Return [X, Y] of the center of cell containing provided text 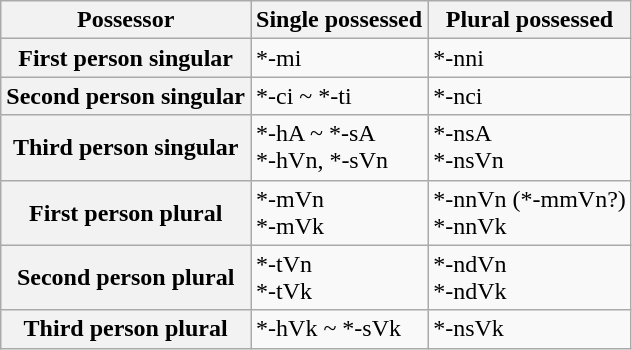
*-ndVn*-ndVk [530, 278]
*-nnVn (*-mmVn?)*-nnVk [530, 212]
Second person singular [126, 96]
Single possessed [340, 20]
*-mVn*-mVk [340, 212]
*-nni [530, 58]
*-hVk ~ *-sVk [340, 329]
Plural possessed [530, 20]
*-mi [340, 58]
Third person singular [126, 148]
*-tVn*-tVk [340, 278]
First person singular [126, 58]
*-nci [530, 96]
Third person plural [126, 329]
*-nsA*-nsVn [530, 148]
*-hA ~ *-sA*-hVn, *-sVn [340, 148]
*-ci ~ *-ti [340, 96]
Second person plural [126, 278]
*-nsVk [530, 329]
Possessor [126, 20]
First person plural [126, 212]
